Detect which cell encompasses the target text, then output its (X, Y) center coordinate. 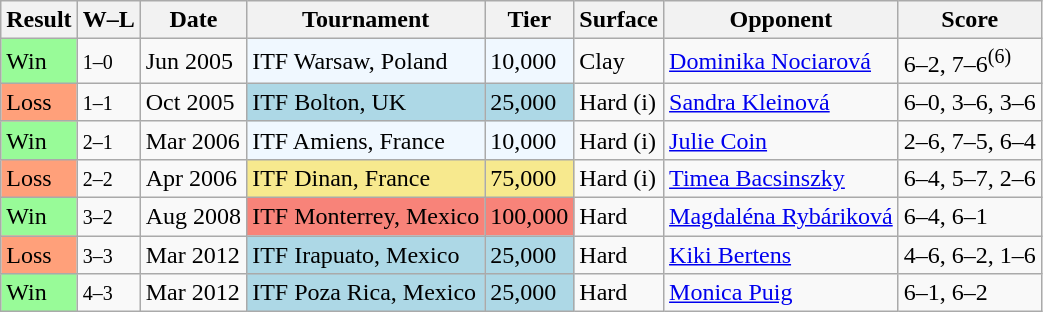
Mar 2006 (193, 140)
75,000 (530, 178)
ITF Irapuato, Mexico (366, 255)
ITF Bolton, UK (366, 102)
3–3 (108, 255)
Monica Puig (782, 293)
Clay (619, 62)
1–1 (108, 102)
6–2, 7–6(6) (970, 62)
6–1, 6–2 (970, 293)
ITF Warsaw, Poland (366, 62)
Result (39, 20)
Surface (619, 20)
1–0 (108, 62)
Date (193, 20)
6–4, 6–1 (970, 217)
Jun 2005 (193, 62)
Sandra Kleinová (782, 102)
Oct 2005 (193, 102)
Score (970, 20)
Dominika Nociarová (782, 62)
ITF Dinan, France (366, 178)
6–4, 5–7, 2–6 (970, 178)
2–2 (108, 178)
Apr 2006 (193, 178)
ITF Poza Rica, Mexico (366, 293)
3–2 (108, 217)
W–L (108, 20)
Julie Coin (782, 140)
4–3 (108, 293)
Opponent (782, 20)
Magdaléna Rybáriková (782, 217)
2–6, 7–5, 6–4 (970, 140)
Tournament (366, 20)
Kiki Bertens (782, 255)
6–0, 3–6, 3–6 (970, 102)
Timea Bacsinszky (782, 178)
Aug 2008 (193, 217)
ITF Monterrey, Mexico (366, 217)
ITF Amiens, France (366, 140)
2–1 (108, 140)
Tier (530, 20)
4–6, 6–2, 1–6 (970, 255)
100,000 (530, 217)
